For the text-containing cell, return its midpoint in [X, Y] coordinate format. 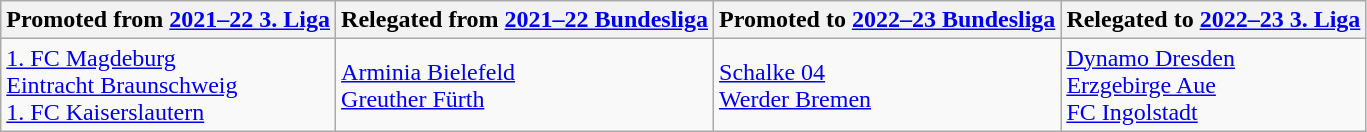
Arminia BielefeldGreuther Fürth [525, 85]
Promoted from 2021–22 3. Liga [168, 20]
Promoted to 2022–23 Bundesliga [888, 20]
Schalke 04Werder Bremen [888, 85]
Dynamo DresdenErzgebirge AueFC Ingolstadt [1214, 85]
Relegated to 2022–23 3. Liga [1214, 20]
Relegated from 2021–22 Bundesliga [525, 20]
1. FC MagdeburgEintracht Braunschweig1. FC Kaiserslautern [168, 85]
